Return [x, y] of the center of cell containing provided text 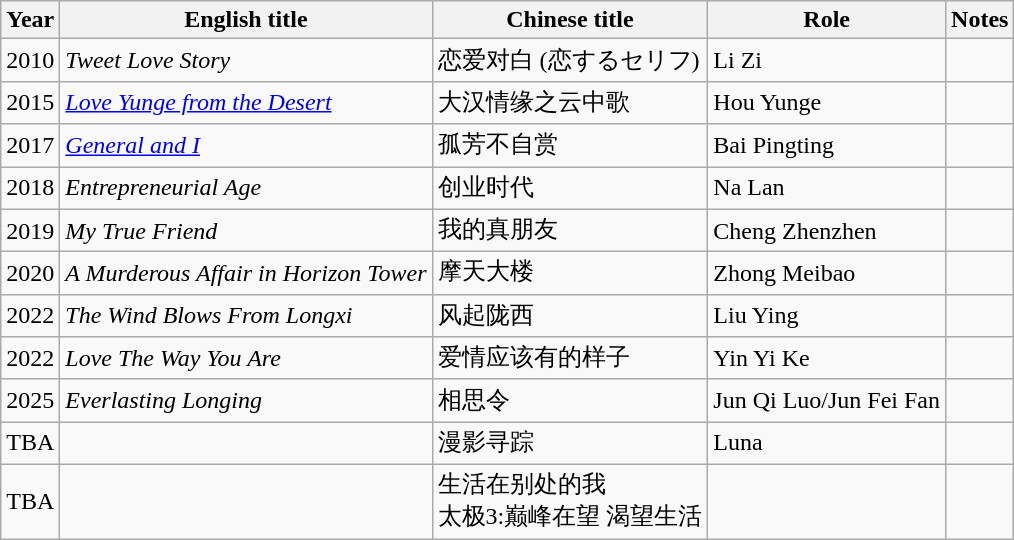
Cheng Zhenzhen [827, 230]
General and I [246, 146]
Everlasting Longing [246, 400]
English title [246, 20]
Li Zi [827, 60]
Na Lan [827, 188]
2018 [30, 188]
爱情应该有的样子 [570, 358]
Entrepreneurial Age [246, 188]
Year [30, 20]
Love Yunge from the Desert [246, 102]
2020 [30, 274]
Zhong Meibao [827, 274]
2025 [30, 400]
My True Friend [246, 230]
相思令 [570, 400]
Love The Way You Are [246, 358]
摩天大楼 [570, 274]
Bai Pingting [827, 146]
恋爱对白 (恋するセリフ) [570, 60]
孤芳不自赏 [570, 146]
创业时代 [570, 188]
2019 [30, 230]
Role [827, 20]
2010 [30, 60]
Yin Yi Ke [827, 358]
大汉情缘之云中歌 [570, 102]
Chinese title [570, 20]
Hou Yunge [827, 102]
Notes [980, 20]
漫影寻踪 [570, 444]
2015 [30, 102]
Liu Ying [827, 316]
Jun Qi Luo/Jun Fei Fan [827, 400]
生活在别处的我太极3:巅峰在望 渴望生活 [570, 501]
2017 [30, 146]
我的真朋友 [570, 230]
The Wind Blows From Longxi [246, 316]
A Murderous Affair in Horizon Tower [246, 274]
风起陇西 [570, 316]
Luna [827, 444]
Tweet Love Story [246, 60]
